Provide the (X, Y) coordinate of the cell's center where the given text is located.  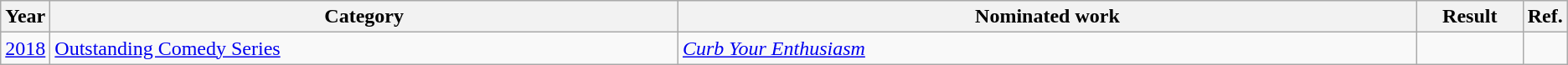
Curb Your Enthusiasm (1047, 48)
Nominated work (1047, 17)
2018 (25, 48)
Outstanding Comedy Series (364, 48)
Year (25, 17)
Result (1469, 17)
Ref. (1545, 17)
Category (364, 17)
